Return [X, Y] of the center of cell containing provided text 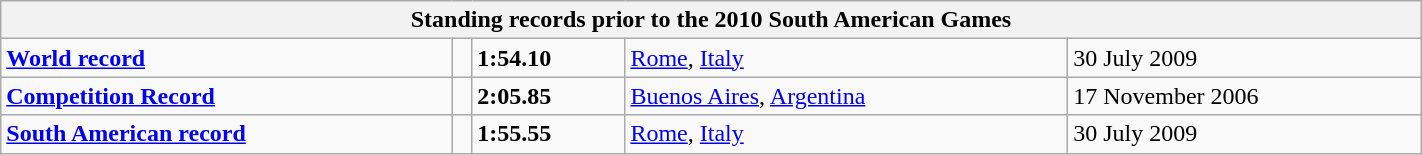
South American record [226, 134]
1:55.55 [548, 134]
Competition Record [226, 96]
17 November 2006 [1245, 96]
2:05.85 [548, 96]
Buenos Aires, Argentina [846, 96]
1:54.10 [548, 58]
World record [226, 58]
Standing records prior to the 2010 South American Games [711, 20]
